For the text-containing cell, return its midpoint in (X, Y) coordinate format. 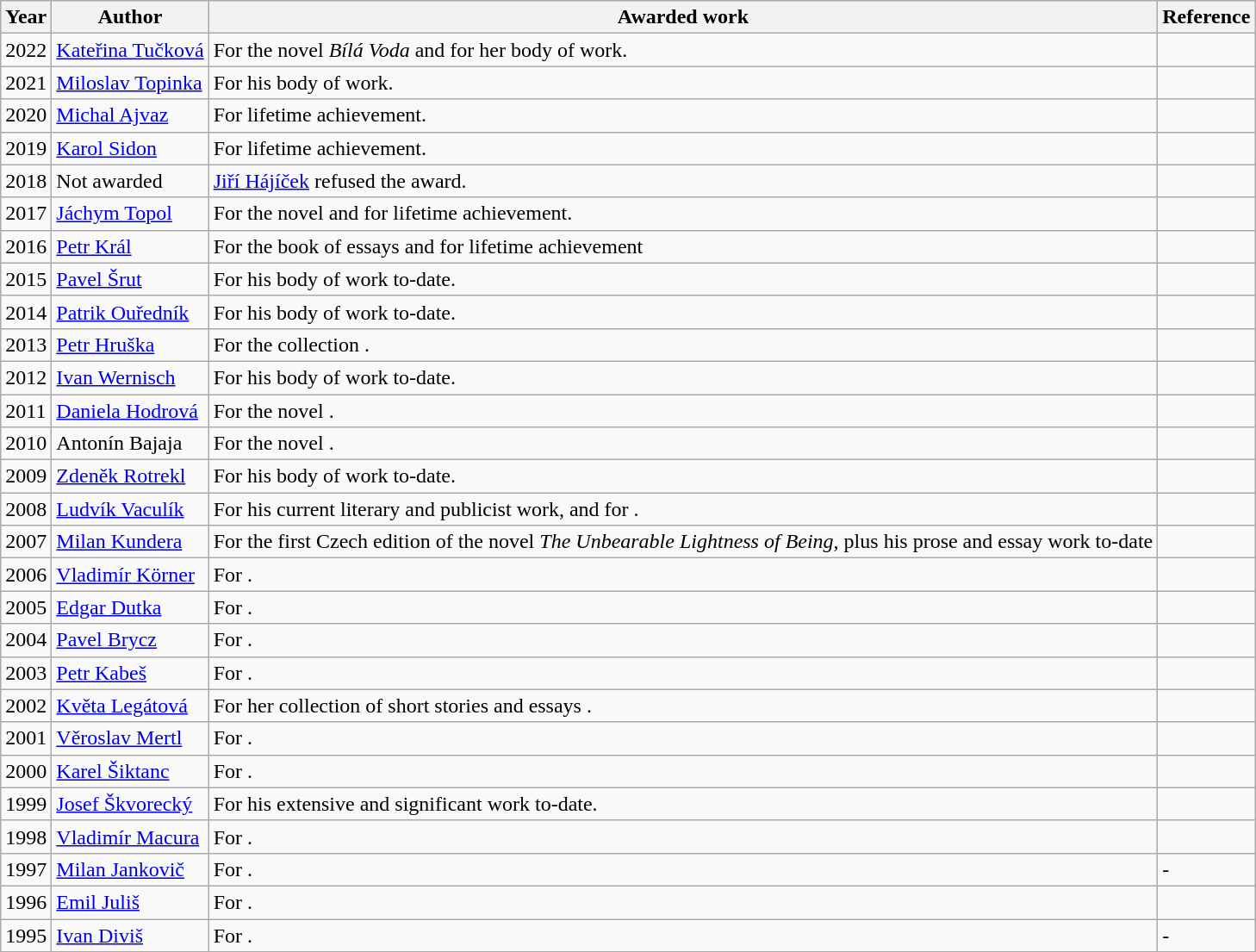
2011 (26, 411)
1995 (26, 935)
2004 (26, 640)
Milan Jankovič (130, 869)
For his current literary and publicist work, and for . (683, 509)
Karel Šiktanc (130, 771)
Zdeněk Rotrekl (130, 476)
2017 (26, 214)
Michal Ajvaz (130, 115)
1996 (26, 902)
2006 (26, 575)
Vladimír Macura (130, 837)
2010 (26, 444)
Pavel Šrut (130, 279)
Květa Legátová (130, 706)
Petr Kabeš (130, 673)
For his extensive and significant work to-date. (683, 804)
2013 (26, 345)
Awarded work (683, 17)
Daniela Hodrová (130, 411)
For his body of work. (683, 83)
2001 (26, 738)
1998 (26, 837)
Antonín Bajaja (130, 444)
Edgar Dutka (130, 607)
For the collection . (683, 345)
2019 (26, 148)
2021 (26, 83)
2015 (26, 279)
Reference (1206, 17)
Jáchym Topol (130, 214)
2020 (26, 115)
2014 (26, 312)
Vladimír Körner (130, 575)
Věroslav Mertl (130, 738)
2012 (26, 377)
2022 (26, 50)
Karol Sidon (130, 148)
2008 (26, 509)
2018 (26, 181)
Author (130, 17)
Year (26, 17)
For the first Czech edition of the novel The Unbearable Lightness of Being, plus his prose and essay work to-date (683, 542)
Ivan Diviš (130, 935)
2005 (26, 607)
1997 (26, 869)
Milan Kundera (130, 542)
Petr Král (130, 246)
2003 (26, 673)
Patrik Ouředník (130, 312)
2016 (26, 246)
2009 (26, 476)
Josef Škvorecký (130, 804)
For the novel and for lifetime achievement. (683, 214)
Petr Hruška (130, 345)
Miloslav Topinka (130, 83)
Kateřina Tučková (130, 50)
For the book of essays and for lifetime achievement (683, 246)
For the novel Bílá Voda and for her body of work. (683, 50)
Not awarded (130, 181)
Jiří Hájíček refused the award. (683, 181)
2007 (26, 542)
2002 (26, 706)
1999 (26, 804)
Ivan Wernisch (130, 377)
2000 (26, 771)
Ludvík Vaculík (130, 509)
Emil Juliš (130, 902)
For her collection of short stories and essays . (683, 706)
Pavel Brycz (130, 640)
